From the cell containing the given text, extract its center point as (X, Y) coordinate. 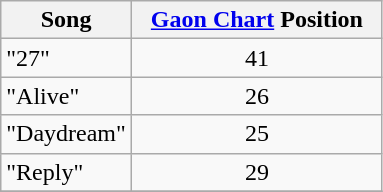
"Alive" (66, 96)
26 (256, 96)
"27" (66, 58)
Gaon Chart Position (256, 20)
25 (256, 134)
Song (66, 20)
29 (256, 172)
"Reply" (66, 172)
41 (256, 58)
"Daydream" (66, 134)
